Return [X, Y] of the center of cell containing provided text 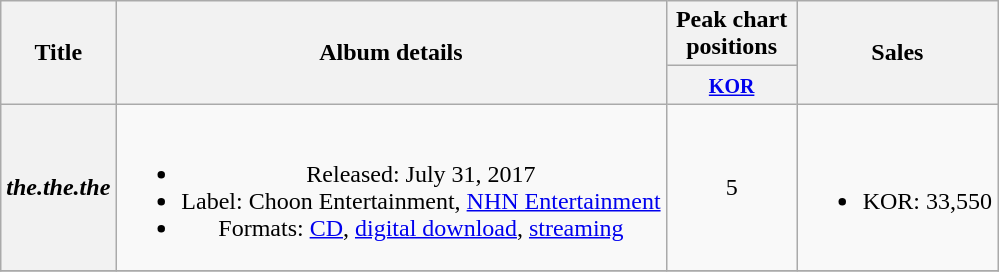
Released: July 31, 2017Label: Choon Entertainment, NHN EntertainmentFormats: CD, digital download, streaming [391, 188]
Sales [897, 52]
Title [58, 52]
5 [732, 188]
Album details [391, 52]
the.the.the [58, 188]
KOR: 33,550 [897, 188]
Peak chart positions [732, 34]
KOR [732, 85]
